Capture the cell that displays the provided text and extract its [X, Y] central coordinate. 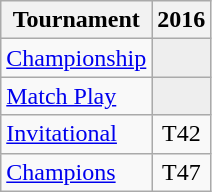
Invitational [76, 134]
Champions [76, 172]
Match Play [76, 96]
Tournament [76, 20]
2016 [182, 20]
Championship [76, 58]
T42 [182, 134]
T47 [182, 172]
